Find where the given text appears and provide that cell's center as (X, Y) coordinate. 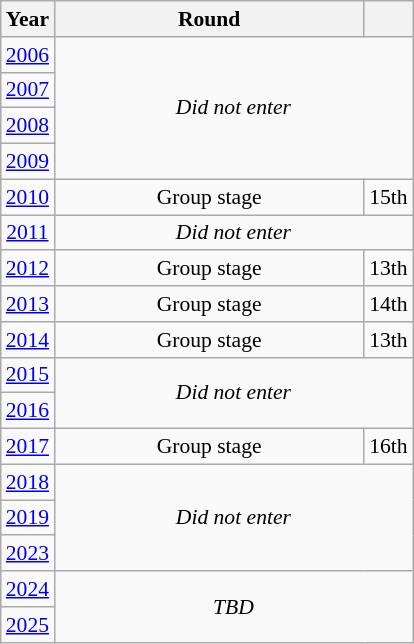
2010 (28, 197)
Year (28, 19)
15th (388, 197)
14th (388, 304)
2017 (28, 447)
2006 (28, 55)
2012 (28, 269)
2009 (28, 162)
2019 (28, 518)
Round (209, 19)
2023 (28, 554)
2008 (28, 126)
2018 (28, 482)
2011 (28, 233)
TBD (234, 606)
16th (388, 447)
2024 (28, 589)
2013 (28, 304)
2025 (28, 625)
2016 (28, 411)
2007 (28, 90)
2015 (28, 375)
2014 (28, 340)
